Return (x, y) of the center of cell containing provided text 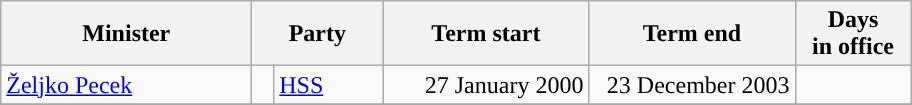
HSS (328, 85)
Party (318, 34)
23 December 2003 (692, 85)
Days in office (853, 34)
Term start (486, 34)
Term end (692, 34)
Željko Pecek (126, 85)
27 January 2000 (486, 85)
Minister (126, 34)
